From the cell containing the given text, extract its center point as [X, Y] coordinate. 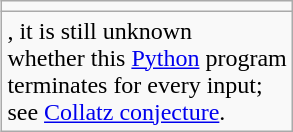
, it is still unknownwhether this Python programterminates for every input;see Collatz conjecture. [147, 72]
